Determine the (x, y) coordinate at the center of the cell enclosing the given text.  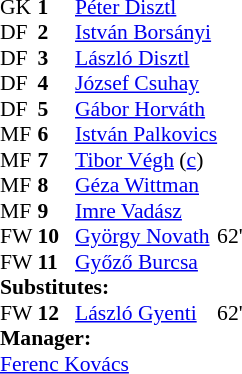
Manager: (108, 339)
Imre Vadász (146, 211)
István Borsányi (146, 33)
11 (57, 262)
5 (57, 109)
10 (57, 237)
12 (57, 313)
9 (57, 211)
7 (57, 160)
Győző Burcsa (146, 262)
György Novath (146, 237)
8 (57, 185)
Géza Wittman (146, 185)
6 (57, 135)
4 (57, 83)
Gábor Horváth (146, 109)
3 (57, 58)
2 (57, 33)
Substitutes: (108, 287)
Tibor Végh (c) (146, 160)
József Csuhay (146, 83)
István Palkovics (146, 135)
László Disztl (146, 58)
László Gyenti (146, 313)
